Scan for the cell matching the given text and deliver its [X, Y] coordinate at center. 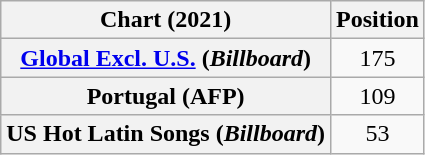
53 [378, 134]
Portugal (AFP) [166, 96]
Position [378, 20]
Global Excl. U.S. (Billboard) [166, 58]
US Hot Latin Songs (Billboard) [166, 134]
109 [378, 96]
Chart (2021) [166, 20]
175 [378, 58]
